Capture the cell that displays the provided text and extract its (X, Y) central coordinate. 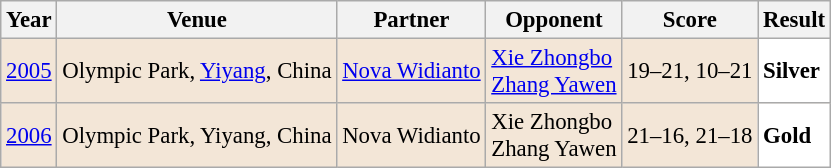
19–21, 10–21 (690, 72)
2006 (29, 136)
Opponent (554, 20)
Result (794, 20)
Partner (412, 20)
Year (29, 20)
Venue (197, 20)
21–16, 21–18 (690, 136)
Score (690, 20)
Gold (794, 136)
Silver (794, 72)
2005 (29, 72)
